Identify which cell holds the provided text, then report its [X, Y] central coordinate. 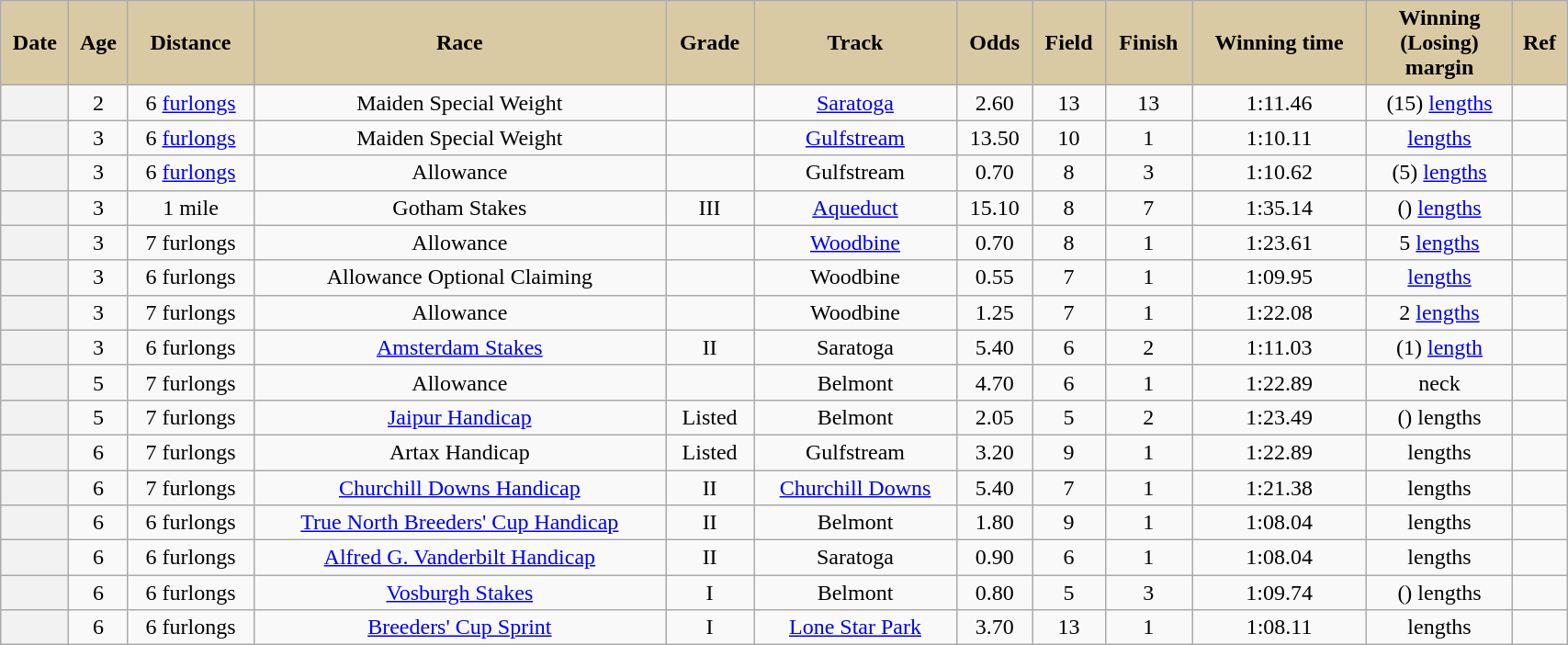
Track [856, 43]
(15) lengths [1440, 103]
Race [459, 43]
1:22.08 [1280, 312]
Churchill Downs [856, 488]
III [710, 208]
15.10 [994, 208]
Vosburgh Stakes [459, 593]
True North Breeders' Cup Handicap [459, 523]
Breeders' Cup Sprint [459, 628]
Amsterdam Stakes [459, 347]
Artax Handicap [459, 452]
Odds [994, 43]
10 [1069, 138]
1:21.38 [1280, 488]
1.80 [994, 523]
3.20 [994, 452]
1:11.03 [1280, 347]
1 mile [191, 208]
(1) length [1440, 347]
(5) lengths [1440, 173]
Alfred G. Vanderbilt Handicap [459, 558]
1:10.11 [1280, 138]
2.60 [994, 103]
Date [35, 43]
neck [1440, 382]
3.70 [994, 628]
1.25 [994, 312]
5 lengths [1440, 243]
1:23.61 [1280, 243]
Ref [1540, 43]
Gotham Stakes [459, 208]
0.80 [994, 593]
2 lengths [1440, 312]
Grade [710, 43]
1:09.74 [1280, 593]
Finish [1148, 43]
Distance [191, 43]
Churchill Downs Handicap [459, 488]
4.70 [994, 382]
1:23.49 [1280, 417]
1:10.62 [1280, 173]
1:09.95 [1280, 277]
Lone Star Park [856, 628]
Winning time [1280, 43]
Winning(Losing)margin [1440, 43]
0.55 [994, 277]
1:35.14 [1280, 208]
Aqueduct [856, 208]
1:11.46 [1280, 103]
Allowance Optional Claiming [459, 277]
2.05 [994, 417]
Jaipur Handicap [459, 417]
13.50 [994, 138]
Age [98, 43]
1:08.11 [1280, 628]
0.90 [994, 558]
Field [1069, 43]
